Provide the (X, Y) coordinate of the cell's center where the given text is located.  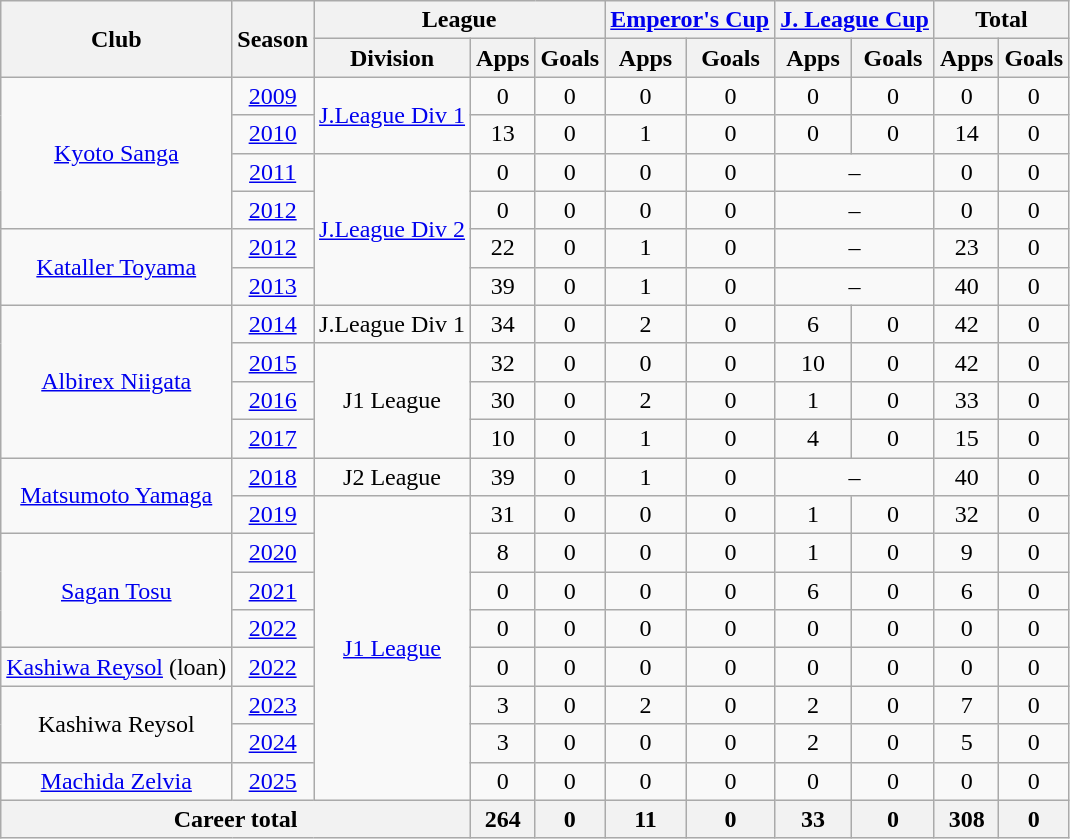
Division (392, 58)
2015 (273, 362)
30 (503, 400)
308 (966, 819)
23 (966, 248)
34 (503, 324)
5 (966, 743)
14 (966, 134)
2009 (273, 96)
22 (503, 248)
J. League Cup (855, 20)
13 (503, 134)
J2 League (392, 477)
2025 (273, 781)
Career total (236, 819)
8 (503, 553)
League (460, 20)
Albirex Niigata (116, 381)
2013 (273, 286)
2014 (273, 324)
2019 (273, 515)
Club (116, 39)
Machida Zelvia (116, 781)
15 (966, 438)
2010 (273, 134)
4 (814, 438)
J.League Div 2 (392, 229)
264 (503, 819)
2016 (273, 400)
Season (273, 39)
Kataller Toyama (116, 267)
Kashiwa Reysol (loan) (116, 667)
Total (1001, 20)
Kyoto Sanga (116, 153)
2020 (273, 553)
Sagan Tosu (116, 591)
2021 (273, 591)
2024 (273, 743)
31 (503, 515)
Kashiwa Reysol (116, 724)
2018 (273, 477)
Matsumoto Yamaga (116, 496)
Emperor's Cup (690, 20)
7 (966, 705)
2011 (273, 172)
11 (646, 819)
9 (966, 553)
2023 (273, 705)
2017 (273, 438)
